Search for the cell housing the specified text and yield its (X, Y) center coordinate. 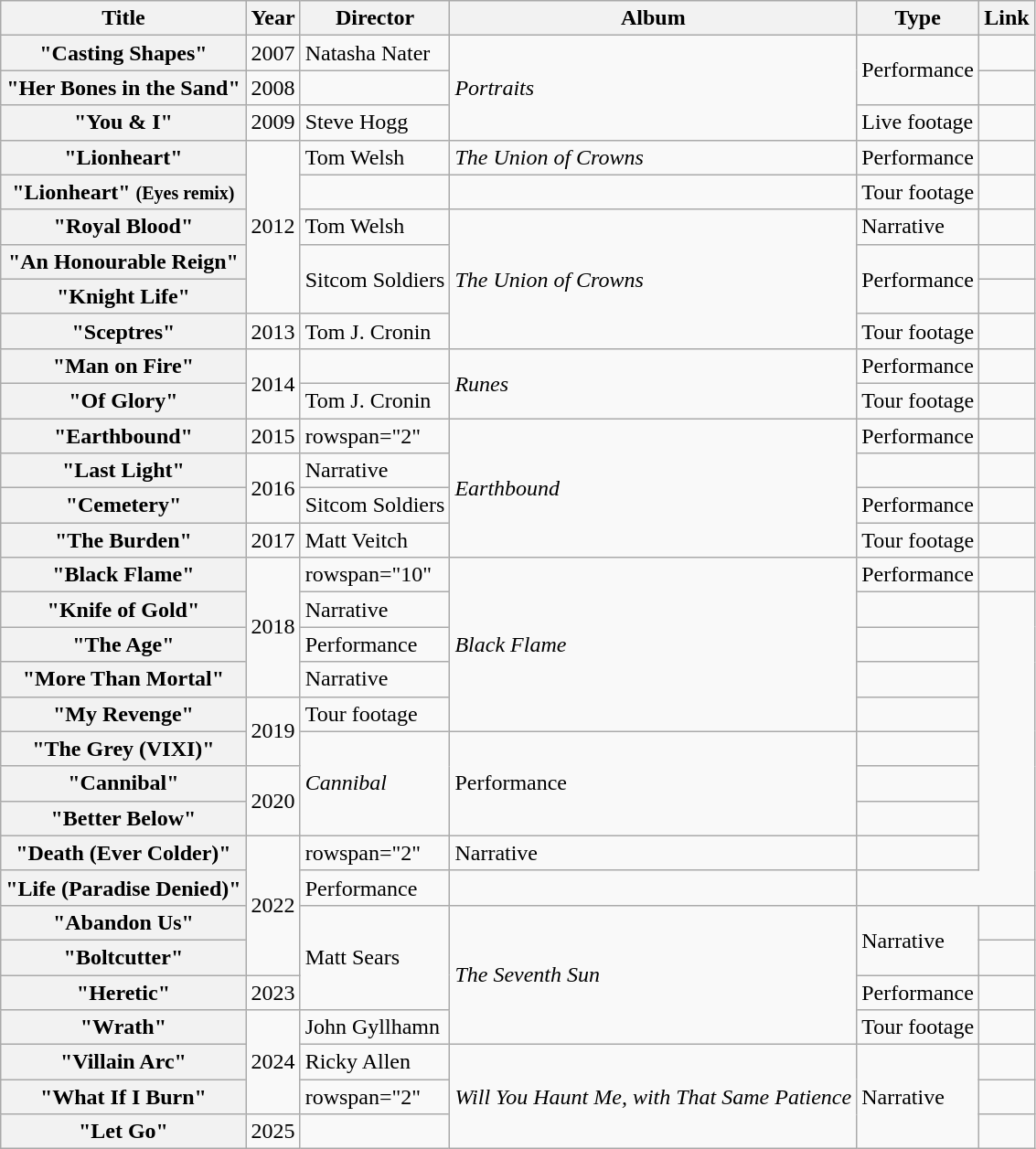
"The Grey (VIXI)" (123, 749)
2015 (272, 436)
2025 (272, 1132)
Ricky Allen (375, 1062)
"Knife of Gold" (123, 610)
"The Age" (123, 644)
"Sceptres" (123, 331)
"Cannibal" (123, 783)
"Boltcutter" (123, 957)
Earthbound (653, 488)
"My Revenge" (123, 714)
2009 (272, 122)
2013 (272, 331)
Will You Haunt Me, with That Same Patience (653, 1097)
"Royal Blood" (123, 227)
"Better Below" (123, 818)
2024 (272, 1062)
2018 (272, 627)
"Wrath" (123, 1027)
Steve Hogg (375, 122)
"More Than Mortal" (123, 679)
Matt Veitch (375, 540)
"The Burden" (123, 540)
"Earthbound" (123, 436)
"Man on Fire" (123, 366)
2020 (272, 801)
2022 (272, 905)
"Last Light" (123, 471)
Live footage (918, 122)
2019 (272, 731)
"Lionheart" (Eyes remix) (123, 192)
"Heretic" (123, 992)
2023 (272, 992)
"Her Bones in the Sand" (123, 88)
2016 (272, 488)
"Villain Arc" (123, 1062)
Portraits (653, 88)
"Of Glory" (123, 400)
2017 (272, 540)
Cannibal (375, 783)
2007 (272, 53)
"Abandon Us" (123, 922)
"Cemetery" (123, 505)
The Seventh Sun (653, 974)
"What If I Burn" (123, 1097)
"Lionheart" (123, 157)
"Death (Ever Colder)" (123, 853)
"Life (Paradise Denied)" (123, 888)
Year (272, 18)
"Casting Shapes" (123, 53)
"Let Go" (123, 1132)
Runes (653, 383)
Album (653, 18)
Link (1007, 18)
Natasha Nater (375, 53)
2014 (272, 383)
Black Flame (653, 644)
rowspan="10" (375, 575)
"Knight Life" (123, 296)
"Black Flame" (123, 575)
2008 (272, 88)
Matt Sears (375, 957)
John Gyllhamn (375, 1027)
2012 (272, 227)
"An Honourable Reign" (123, 261)
Title (123, 18)
"You & I" (123, 122)
Type (918, 18)
Director (375, 18)
